Locate the cell with the specified text and output its [x, y] center coordinate. 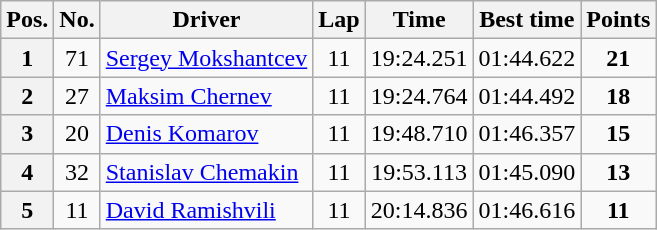
01:44.622 [527, 58]
01:46.616 [527, 210]
2 [28, 96]
27 [77, 96]
Lap [339, 20]
15 [618, 134]
Driver [206, 20]
01:44.492 [527, 96]
Stanislav Chemakin [206, 172]
Denis Komarov [206, 134]
32 [77, 172]
19:24.251 [419, 58]
18 [618, 96]
20:14.836 [419, 210]
1 [28, 58]
Best time [527, 20]
Points [618, 20]
No. [77, 20]
Maksim Chernev [206, 96]
Sergey Mokshantcev [206, 58]
19:53.113 [419, 172]
19:48.710 [419, 134]
01:46.357 [527, 134]
13 [618, 172]
01:45.090 [527, 172]
20 [77, 134]
4 [28, 172]
3 [28, 134]
21 [618, 58]
5 [28, 210]
19:24.764 [419, 96]
David Ramishvili [206, 210]
Time [419, 20]
Pos. [28, 20]
71 [77, 58]
